Search for the cell housing the specified text and yield its [X, Y] center coordinate. 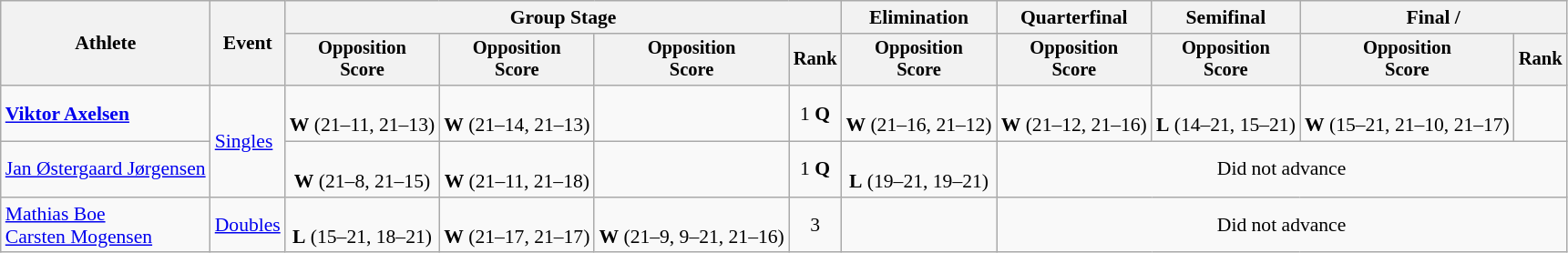
Final / [1434, 17]
L (14–21, 15–21) [1226, 113]
Group Stage [563, 17]
Singles [248, 141]
Mathias BoeCarsten Mogensen [106, 226]
W (21–17, 21–17) [517, 226]
Elimination [918, 17]
L (15–21, 18–21) [363, 226]
Semifinal [1226, 17]
W (21–11, 21–18) [517, 169]
L (19–21, 19–21) [918, 169]
Athlete [106, 44]
Viktor Axelsen [106, 113]
Event [248, 44]
W (21–16, 21–12) [918, 113]
Quarterfinal [1074, 17]
W (21–11, 21–13) [363, 113]
W (15–21, 21–10, 21–17) [1407, 113]
W (21–14, 21–13) [517, 113]
3 [815, 226]
W (21–12, 21–16) [1074, 113]
Jan Østergaard Jørgensen [106, 169]
Doubles [248, 226]
W (21–8, 21–15) [363, 169]
W (21–9, 9–21, 21–16) [691, 226]
